Search for the cell housing the specified text and yield its [X, Y] center coordinate. 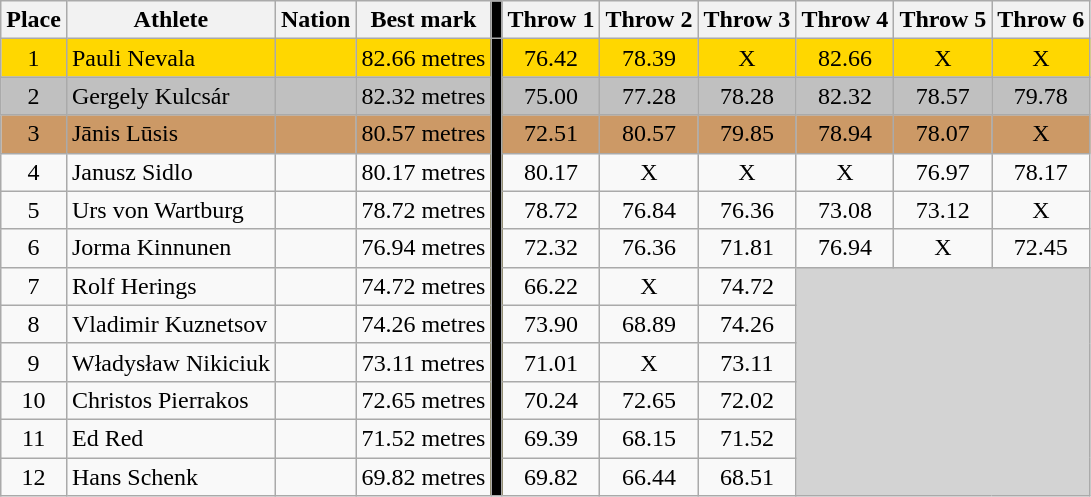
Nation [315, 20]
66.44 [649, 477]
80.17 [551, 172]
Athlete [170, 20]
82.66 metres [424, 58]
74.26 metres [424, 324]
78.94 [845, 134]
74.26 [747, 324]
69.82 [551, 477]
66.22 [551, 286]
74.72 [747, 286]
80.57 [649, 134]
71.01 [551, 362]
6 [34, 248]
78.39 [649, 58]
Hans Schenk [170, 477]
73.12 [943, 210]
Pauli Nevala [170, 58]
Throw 2 [649, 20]
2 [34, 96]
78.57 [943, 96]
Jorma Kinnunen [170, 248]
72.32 [551, 248]
78.28 [747, 96]
Vladimir Kuznetsov [170, 324]
4 [34, 172]
82.32 metres [424, 96]
Throw 4 [845, 20]
71.52 metres [424, 438]
68.89 [649, 324]
72.45 [1041, 248]
76.94 metres [424, 248]
Gergely Kulcsár [170, 96]
72.02 [747, 400]
78.72 [551, 210]
76.94 [845, 248]
82.32 [845, 96]
69.82 metres [424, 477]
10 [34, 400]
77.28 [649, 96]
72.65 metres [424, 400]
73.08 [845, 210]
Best mark [424, 20]
78.17 [1041, 172]
5 [34, 210]
11 [34, 438]
Throw 3 [747, 20]
76.42 [551, 58]
12 [34, 477]
Władysław Nikiciuk [170, 362]
9 [34, 362]
73.11 [747, 362]
71.52 [747, 438]
3 [34, 134]
Jānis Lūsis [170, 134]
79.85 [747, 134]
78.72 metres [424, 210]
8 [34, 324]
Rolf Herings [170, 286]
68.51 [747, 477]
1 [34, 58]
73.11 metres [424, 362]
Janusz Sidlo [170, 172]
Place [34, 20]
72.51 [551, 134]
74.72 metres [424, 286]
72.65 [649, 400]
Throw 1 [551, 20]
70.24 [551, 400]
68.15 [649, 438]
73.90 [551, 324]
76.97 [943, 172]
75.00 [551, 96]
78.07 [943, 134]
79.78 [1041, 96]
7 [34, 286]
Ed Red [170, 438]
76.84 [649, 210]
80.57 metres [424, 134]
Urs von Wartburg [170, 210]
71.81 [747, 248]
Christos Pierrakos [170, 400]
82.66 [845, 58]
Throw 6 [1041, 20]
Throw 5 [943, 20]
80.17 metres [424, 172]
69.39 [551, 438]
